Capture the cell that displays the provided text and extract its [X, Y] central coordinate. 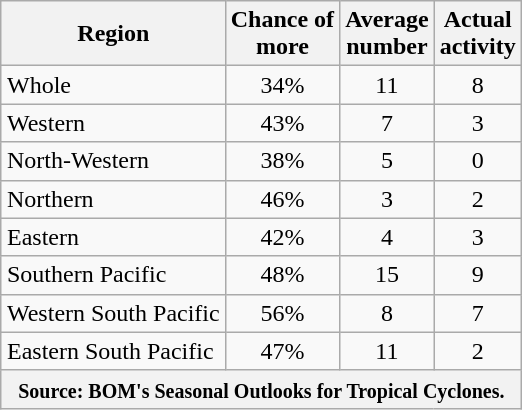
42% [282, 237]
North-Western [113, 161]
Southern Pacific [113, 275]
Averagenumber [388, 34]
43% [282, 123]
4 [388, 237]
Whole [113, 85]
Source: BOM's Seasonal Outlooks for Tropical Cyclones. [261, 389]
38% [282, 161]
15 [388, 275]
Northern [113, 199]
Western [113, 123]
9 [478, 275]
Eastern South Pacific [113, 351]
34% [282, 85]
Eastern [113, 237]
0 [478, 161]
56% [282, 313]
5 [388, 161]
46% [282, 199]
48% [282, 275]
Chance ofmore [282, 34]
47% [282, 351]
Region [113, 34]
Western South Pacific [113, 313]
Actualactivity [478, 34]
